Output the [X, Y] coordinate of the center of the cell containing the given text.  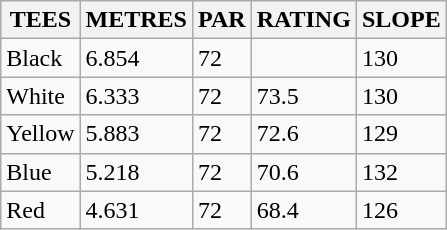
132 [401, 172]
4.631 [136, 210]
6.333 [136, 96]
Yellow [40, 134]
68.4 [304, 210]
5.218 [136, 172]
129 [401, 134]
73.5 [304, 96]
70.6 [304, 172]
RATING [304, 20]
Blue [40, 172]
5.883 [136, 134]
6.854 [136, 58]
PAR [222, 20]
White [40, 96]
METRES [136, 20]
72.6 [304, 134]
126 [401, 210]
Black [40, 58]
Red [40, 210]
TEES [40, 20]
SLOPE [401, 20]
